Identify which cell holds the provided text, then report its (x, y) central coordinate. 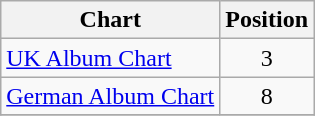
Chart (110, 20)
German Album Chart (110, 96)
UK Album Chart (110, 58)
8 (267, 96)
Position (267, 20)
3 (267, 58)
